For the text-containing cell, return its midpoint in (X, Y) coordinate format. 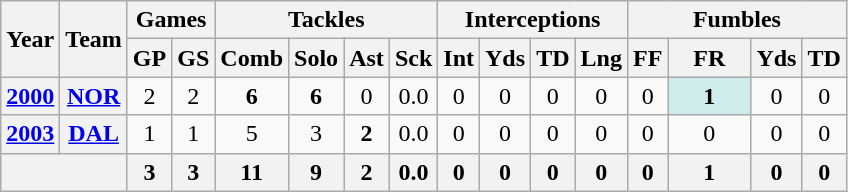
FR (710, 58)
GP (149, 58)
Interceptions (533, 20)
5 (252, 134)
Lng (601, 58)
DAL (94, 134)
GS (194, 58)
9 (316, 172)
Year (30, 39)
11 (252, 172)
Ast (367, 58)
2000 (30, 96)
Tackles (326, 20)
Solo (316, 58)
Fumbles (736, 20)
Team (94, 39)
FF (647, 58)
Games (170, 20)
Int (459, 58)
Comb (252, 58)
2003 (30, 134)
Sck (413, 58)
NOR (94, 96)
